Determine the (X, Y) coordinate at the center of the cell enclosing the given text.  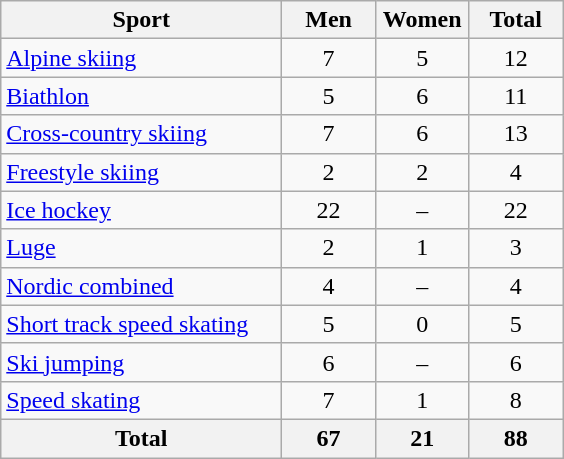
Freestyle skiing (142, 172)
0 (422, 324)
Ski jumping (142, 362)
Short track speed skating (142, 324)
Men (329, 20)
67 (329, 438)
21 (422, 438)
Cross-country skiing (142, 134)
Alpine skiing (142, 58)
Ice hockey (142, 210)
Women (422, 20)
Luge (142, 248)
88 (516, 438)
11 (516, 96)
8 (516, 400)
Sport (142, 20)
13 (516, 134)
Speed skating (142, 400)
Nordic combined (142, 286)
Biathlon (142, 96)
12 (516, 58)
3 (516, 248)
